For the text-containing cell, return its midpoint in [X, Y] coordinate format. 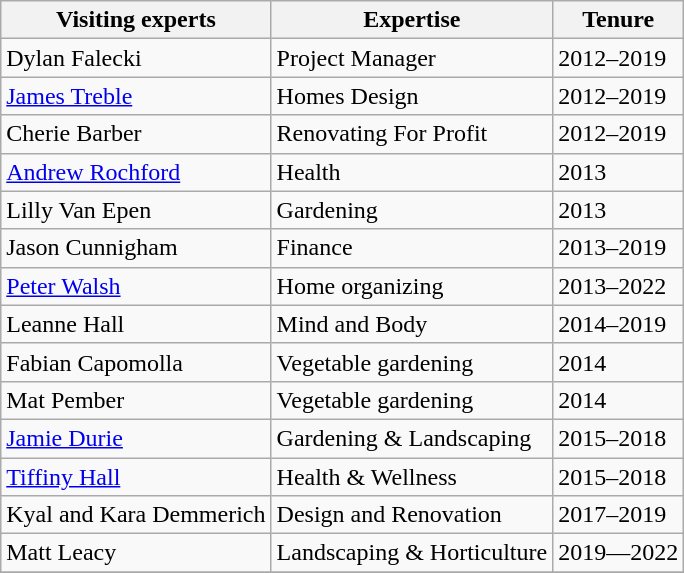
2014–2019 [618, 324]
Andrew Rochford [136, 172]
Lilly Van Epen [136, 210]
Landscaping & Horticulture [412, 553]
Tiffiny Hall [136, 477]
Health & Wellness [412, 477]
Jason Cunnigham [136, 248]
Tenure [618, 20]
Renovating For Profit [412, 134]
Dylan Falecki [136, 58]
Leanne Hall [136, 324]
Kyal and Kara Demmerich [136, 515]
Project Manager [412, 58]
2013–2022 [618, 286]
Design and Renovation [412, 515]
2017–2019 [618, 515]
Cherie Barber [136, 134]
Finance [412, 248]
Home organizing [412, 286]
Jamie Durie [136, 438]
James Treble [136, 96]
Mat Pember [136, 400]
Fabian Capomolla [136, 362]
Homes Design [412, 96]
Visiting experts [136, 20]
Health [412, 172]
Expertise [412, 20]
Peter Walsh [136, 286]
Matt Leacy [136, 553]
2013–2019 [618, 248]
2019—2022 [618, 553]
Mind and Body [412, 324]
Gardening & Landscaping [412, 438]
Gardening [412, 210]
